Pinpoint the cell where the given text exists, returning its (X, Y) midpoint coordinate. 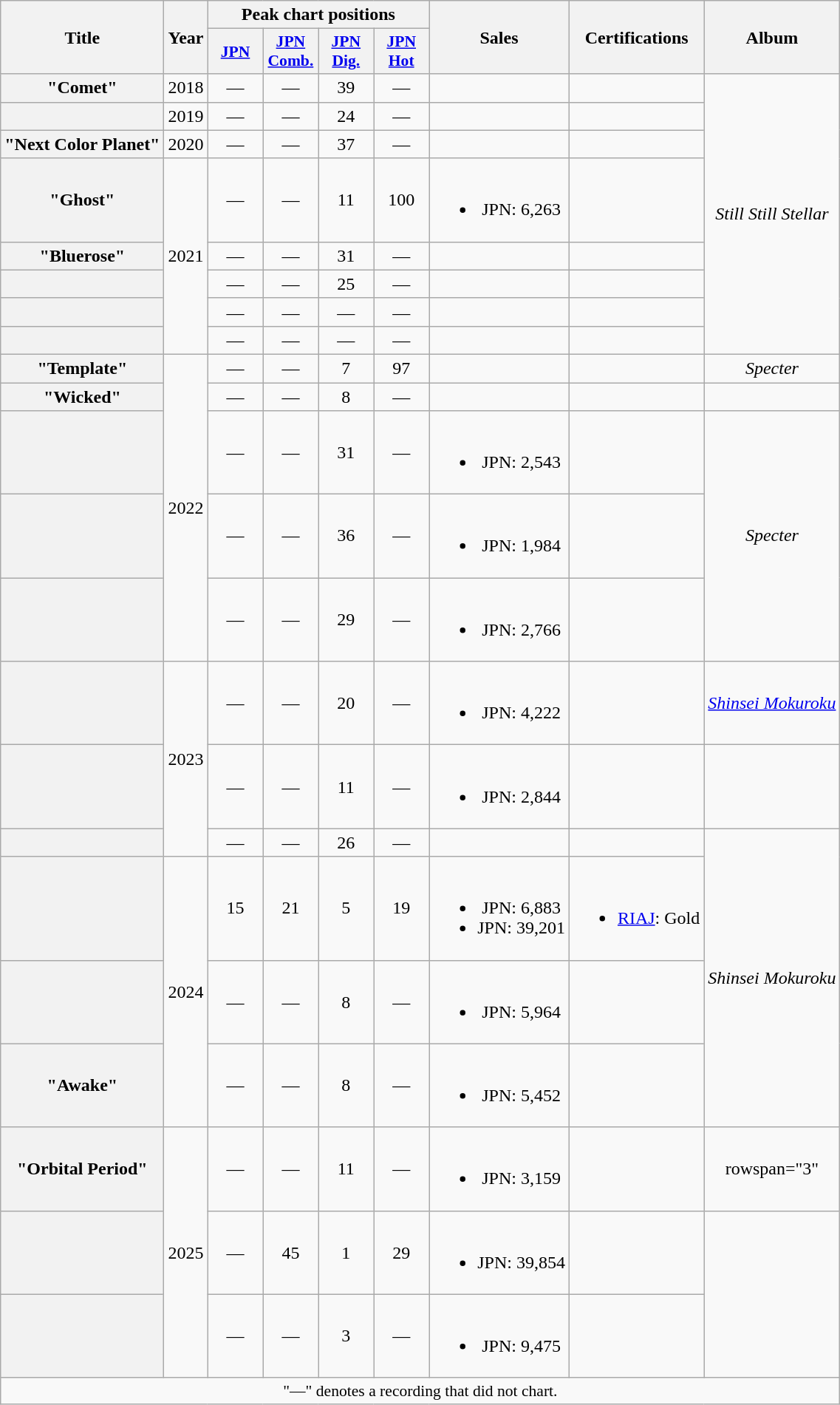
Title (83, 37)
36 (346, 537)
JPN: 5,964 (499, 1002)
26 (346, 843)
JPN Dig. (346, 52)
JPN: 6,263 (499, 200)
Still Still Stellar (772, 214)
Sales (499, 37)
2022 (186, 507)
2019 (186, 116)
19 (402, 908)
2025 (186, 1252)
"Ghost" (83, 200)
15 (235, 908)
45 (291, 1252)
Peak chart positions (318, 15)
97 (402, 368)
"Template" (83, 368)
"Next Color Planet" (83, 144)
RIAJ: Gold (636, 908)
1 (346, 1252)
37 (346, 144)
3 (346, 1336)
Certifications (636, 37)
"—" denotes a recording that did not chart. (420, 1391)
JPN (235, 52)
JPNHot (402, 52)
24 (346, 116)
2020 (186, 144)
JPN: 1,984 (499, 537)
JPN: 6,883 JPN: 39,201 (499, 908)
JPN: 5,452 (499, 1085)
"Comet" (83, 88)
JPN: 9,475 (499, 1336)
39 (346, 88)
2018 (186, 88)
"Bluerose" (83, 256)
rowspan="3" (772, 1169)
JPN: 4,222 (499, 704)
2021 (186, 256)
20 (346, 704)
Year (186, 37)
JPN: 39,854 (499, 1252)
"Awake" (83, 1085)
"Orbital Period" (83, 1169)
JPN: 3,159 (499, 1169)
7 (346, 368)
25 (346, 284)
100 (402, 200)
JPN: 2,766 (499, 619)
2023 (186, 759)
Album (772, 37)
"Wicked" (83, 397)
21 (291, 908)
JPN: 2,844 (499, 786)
JPNComb. (291, 52)
5 (346, 908)
2024 (186, 992)
JPN: 2,543 (499, 452)
